Capture the cell that displays the provided text and extract its (X, Y) central coordinate. 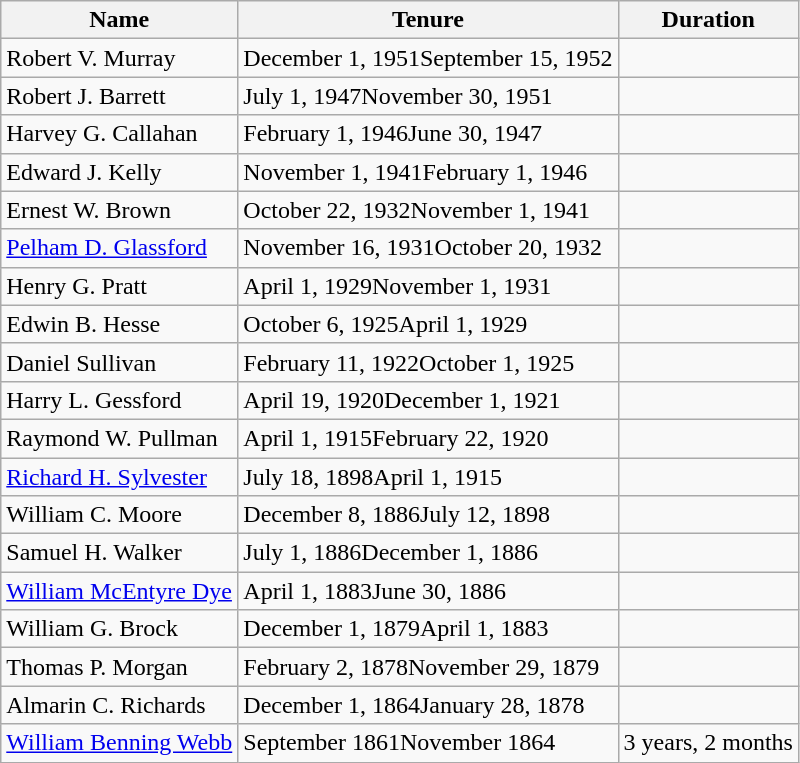
Name (120, 20)
Tenure (428, 20)
Harvey G. Callahan (120, 134)
Raymond W. Pullman (120, 438)
October 6, 1925April 1, 1929 (428, 324)
Samuel H. Walker (120, 553)
Edwin B. Hesse (120, 324)
December 1, 1879April 1, 1883 (428, 629)
April 1, 1883June 30, 1886 (428, 591)
July 1, 1947November 30, 1951 (428, 96)
February 2, 1878November 29, 1879 (428, 667)
December 8, 1886July 12, 1898 (428, 515)
Harry L. Gessford (120, 400)
William C. Moore (120, 515)
April 1, 1915February 22, 1920 (428, 438)
October 22, 1932November 1, 1941 (428, 210)
April 1, 1929November 1, 1931 (428, 286)
Henry G. Pratt (120, 286)
William McEntyre Dye (120, 591)
Duration (708, 20)
Edward J. Kelly (120, 172)
3 years, 2 months (708, 743)
December 1, 1951September 15, 1952 (428, 58)
February 11, 1922October 1, 1925 (428, 362)
Ernest W. Brown (120, 210)
Pelham D. Glassford (120, 248)
Richard H. Sylvester (120, 477)
July 18, 1898April 1, 1915 (428, 477)
Thomas P. Morgan (120, 667)
September 1861November 1864 (428, 743)
July 1, 1886December 1, 1886 (428, 553)
November 1, 1941February 1, 1946 (428, 172)
Daniel Sullivan (120, 362)
Robert V. Murray (120, 58)
December 1, 1864January 28, 1878 (428, 705)
Almarin C. Richards (120, 705)
William G. Brock (120, 629)
William Benning Webb (120, 743)
November 16, 1931October 20, 1932 (428, 248)
February 1, 1946June 30, 1947 (428, 134)
April 19, 1920December 1, 1921 (428, 400)
Robert J. Barrett (120, 96)
